Capture the cell that displays the provided text and extract its [X, Y] central coordinate. 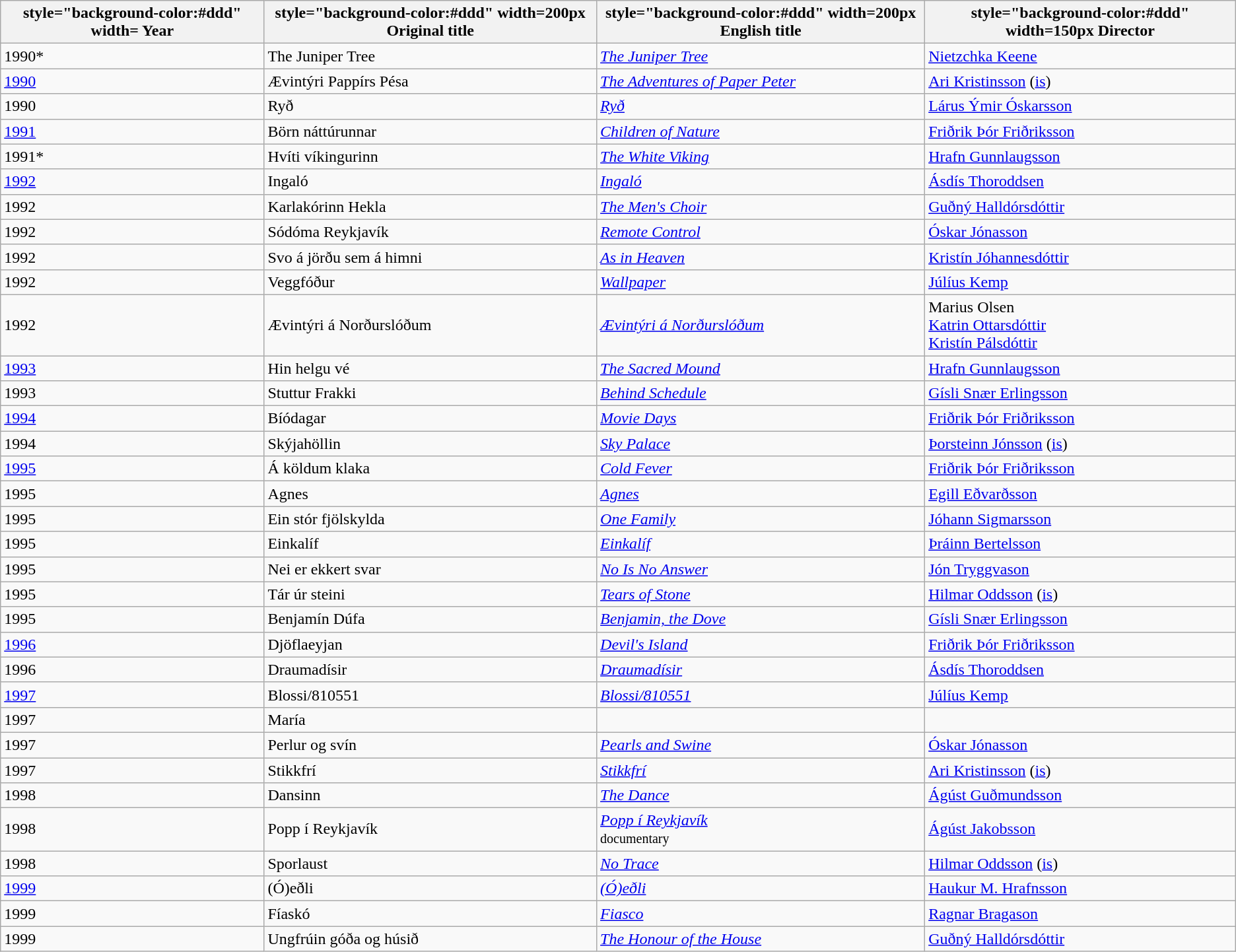
Ein stór fjölskylda [430, 519]
Perlur og svín [430, 745]
style="background-color:#ddd" width=200px English title [761, 22]
Behind Schedule [761, 393]
Popp í Reykjavíkdocumentary [761, 829]
Svo á jörðu sem á himni [430, 257]
1991* [132, 156]
Bíódagar [430, 419]
Movie Days [761, 419]
One Family [761, 519]
Veggfóður [430, 282]
Sporlaust [430, 864]
Fíaskó [430, 914]
Ævintýri Pappírs Pésa [430, 81]
Karlakórinn Hekla [430, 207]
Children of Nature [761, 131]
The Dance [761, 796]
Dansinn [430, 796]
Lárus Ýmir Óskarsson [1080, 106]
Kristín Jóhannesdóttir [1080, 257]
No Trace [761, 864]
The Honour of the House [761, 939]
Marius Olsen Katrin Ottarsdóttir Kristín Pálsdóttir [1080, 325]
Haukur M. Hrafnsson [1080, 889]
Hin helgu vé [430, 368]
The Men's Choir [761, 207]
Tears of Stone [761, 594]
María [430, 720]
Ágúst Jakobsson [1080, 829]
As in Heaven [761, 257]
style="background-color:#ddd" width=200px Original title [430, 22]
Popp í Reykjavík [430, 829]
style="background-color:#ddd" width= Year [132, 22]
Egill Eðvarðsson [1080, 494]
Nei er ekkert svar [430, 569]
Þráinn Bertelsson [1080, 544]
Pearls and Swine [761, 745]
Stuttur Frakki [430, 393]
Börn náttúrunnar [430, 131]
1990* [132, 56]
Devil's Island [761, 644]
The Sacred Mound [761, 368]
Jóhann Sigmarsson [1080, 519]
Benjamin, the Dove [761, 619]
No Is No Answer [761, 569]
Þorsteinn Jónsson (is) [1080, 444]
style="background-color:#ddd" width=150px Director [1080, 22]
Ungfrúin góða og húsið [430, 939]
The White Viking [761, 156]
Sky Palace [761, 444]
Jón Tryggvason [1080, 569]
The Adventures of Paper Peter [761, 81]
1991 [132, 131]
Benjamín Dúfa [430, 619]
Skýjahöllin [430, 444]
Sódóma Reykjavík [430, 232]
Fiasco [761, 914]
Djöflaeyjan [430, 644]
Ragnar Bragason [1080, 914]
Nietzchka Keene [1080, 56]
Wallpaper [761, 282]
Hvíti víkingurinn [430, 156]
Tár úr steini [430, 594]
Á köldum klaka [430, 469]
Ágúst Guðmundsson [1080, 796]
Remote Control [761, 232]
Cold Fever [761, 469]
